Output the [x, y] coordinate of the center of the cell containing the given text.  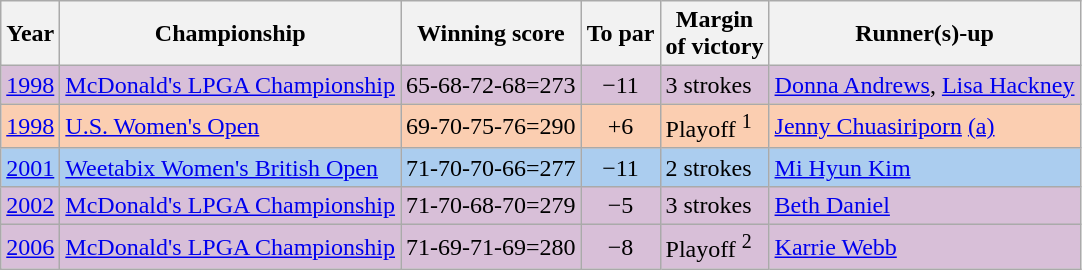
Runner(s)-up [924, 34]
+6 [620, 126]
Winning score [492, 34]
−8 [620, 248]
Playoff 2 [714, 248]
Playoff 1 [714, 126]
Karrie Webb [924, 248]
71-70-68-70=279 [492, 205]
71-69-71-69=280 [492, 248]
To par [620, 34]
Championship [230, 34]
Marginof victory [714, 34]
71-70-70-66=277 [492, 167]
Mi Hyun Kim [924, 167]
U.S. Women's Open [230, 126]
Year [30, 34]
Weetabix Women's British Open [230, 167]
Donna Andrews, Lisa Hackney [924, 85]
2006 [30, 248]
2001 [30, 167]
69-70-75-76=290 [492, 126]
65-68-72-68=273 [492, 85]
Beth Daniel [924, 205]
2002 [30, 205]
Jenny Chuasiriporn (a) [924, 126]
2 strokes [714, 167]
−5 [620, 205]
